Locate the cell with the specified text and output its (x, y) center coordinate. 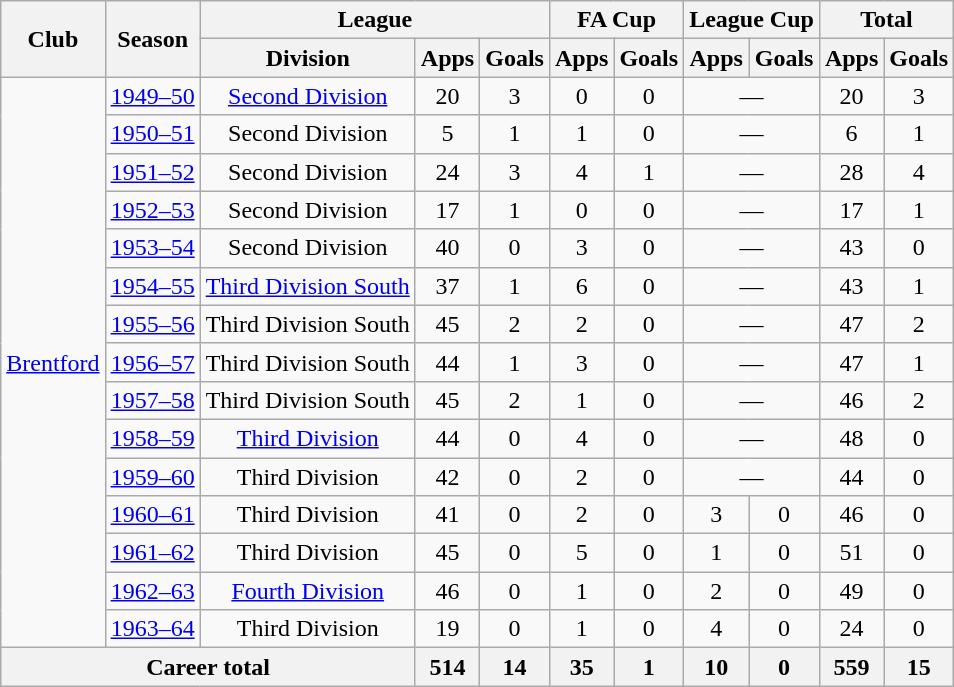
1957–58 (152, 400)
1959–60 (152, 477)
League Cup (752, 20)
559 (851, 667)
1960–61 (152, 515)
Career total (208, 667)
1950–51 (152, 134)
Total (886, 20)
1951–52 (152, 172)
514 (447, 667)
49 (851, 591)
40 (447, 248)
28 (851, 172)
1961–62 (152, 553)
League (374, 20)
1954–55 (152, 286)
1962–63 (152, 591)
1958–59 (152, 438)
48 (851, 438)
Club (53, 39)
10 (716, 667)
19 (447, 629)
37 (447, 286)
Fourth Division (308, 591)
1953–54 (152, 248)
1949–50 (152, 96)
1955–56 (152, 324)
1956–57 (152, 362)
14 (515, 667)
35 (581, 667)
51 (851, 553)
Division (308, 58)
1952–53 (152, 210)
1963–64 (152, 629)
Brentford (53, 362)
FA Cup (616, 20)
Season (152, 39)
42 (447, 477)
15 (919, 667)
41 (447, 515)
